Return [x, y] of the center of cell containing provided text 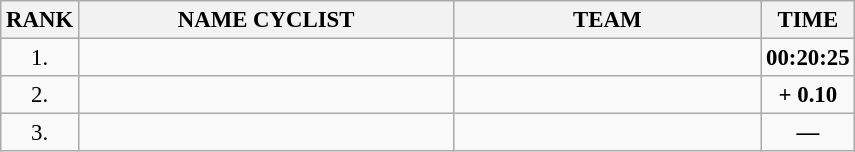
+ 0.10 [808, 95]
— [808, 133]
NAME CYCLIST [266, 20]
TEAM [608, 20]
2. [40, 95]
1. [40, 58]
3. [40, 133]
RANK [40, 20]
TIME [808, 20]
00:20:25 [808, 58]
